Determine the [x, y] coordinate at the center of the cell enclosing the given text.  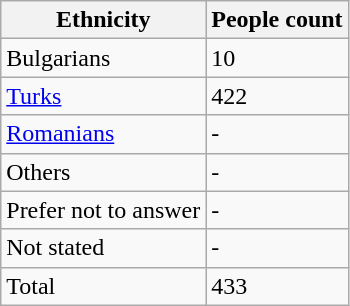
Romanians [104, 134]
422 [277, 96]
People count [277, 20]
Bulgarians [104, 58]
Prefer not to answer [104, 210]
Total [104, 286]
Others [104, 172]
433 [277, 286]
Not stated [104, 248]
Ethnicity [104, 20]
Turks [104, 96]
10 [277, 58]
